Return the [x, y] coordinate for the center point of the cell that contains the specified text.  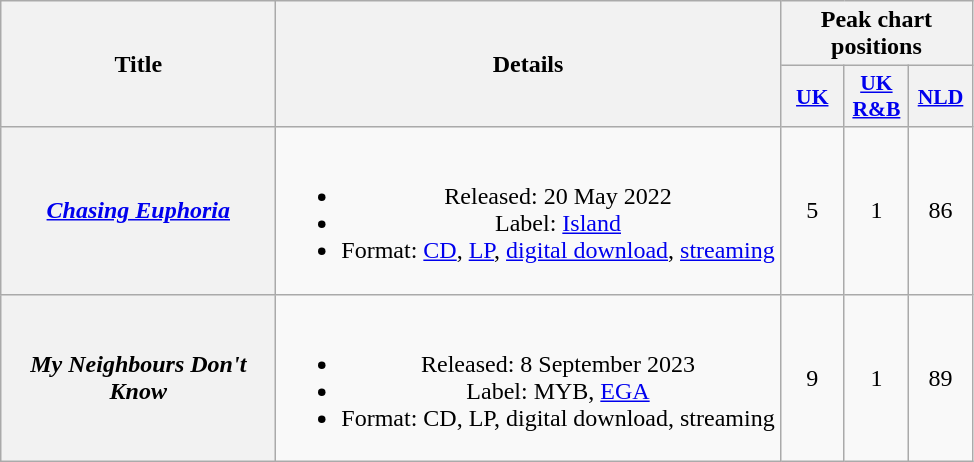
5 [812, 210]
UK [812, 96]
Released: 20 May 2022Label: IslandFormat: CD, LP, digital download, streaming [528, 210]
NLD [940, 96]
Chasing Euphoria [138, 210]
86 [940, 210]
89 [940, 378]
Details [528, 64]
UK R&B [876, 96]
9 [812, 378]
Title [138, 64]
My Neighbours Don't Know [138, 378]
Released: 8 September 2023Label: MYB, EGAFormat: CD, LP, digital download, streaming [528, 378]
Peak chart positions [876, 34]
